Return the [x, y] coordinate for the center point of the cell that contains the specified text.  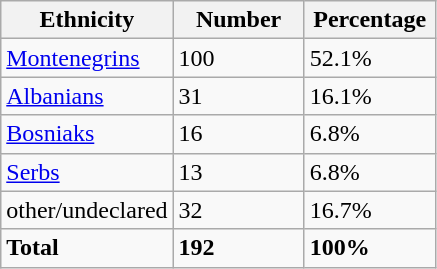
31 [238, 96]
192 [238, 248]
13 [238, 172]
52.1% [370, 58]
Serbs [87, 172]
100 [238, 58]
100% [370, 248]
Number [238, 20]
Ethnicity [87, 20]
Albanians [87, 96]
16 [238, 134]
Percentage [370, 20]
Bosniaks [87, 134]
Total [87, 248]
Montenegrins [87, 58]
other/undeclared [87, 210]
16.7% [370, 210]
16.1% [370, 96]
32 [238, 210]
